Detect which cell encompasses the target text, then output its (x, y) center coordinate. 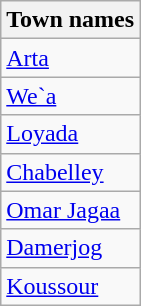
Town names (70, 20)
Loyada (70, 134)
Arta (70, 58)
Omar Jagaa (70, 210)
Damerjog (70, 248)
We`a (70, 96)
Koussour (70, 286)
Chabelley (70, 172)
